Provide the (x, y) coordinate of the cell's center where the given text is located.  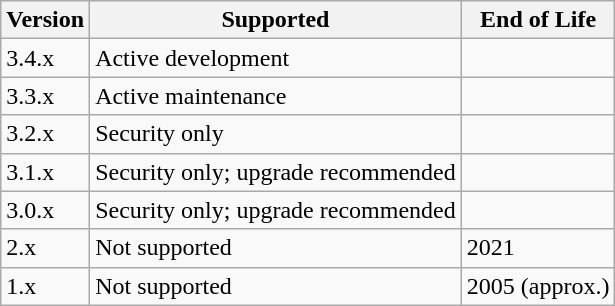
Version (46, 20)
1.x (46, 286)
3.3.x (46, 96)
Supported (276, 20)
Security only (276, 134)
End of Life (538, 20)
3.2.x (46, 134)
2005 (approx.) (538, 286)
3.4.x (46, 58)
Active development (276, 58)
Active maintenance (276, 96)
2021 (538, 248)
3.0.x (46, 210)
3.1.x (46, 172)
2.x (46, 248)
